For the text-containing cell, return its midpoint in (x, y) coordinate format. 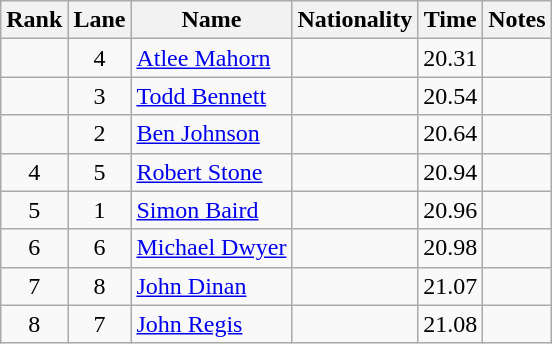
Name (212, 20)
1 (100, 210)
Michael Dwyer (212, 248)
Nationality (355, 20)
20.96 (450, 210)
Atlee Mahorn (212, 58)
Rank (34, 20)
20.64 (450, 134)
John Dinan (212, 286)
3 (100, 96)
20.98 (450, 248)
Lane (100, 20)
Time (450, 20)
21.07 (450, 286)
Todd Bennett (212, 96)
20.54 (450, 96)
John Regis (212, 324)
Robert Stone (212, 172)
Ben Johnson (212, 134)
Notes (517, 20)
21.08 (450, 324)
Simon Baird (212, 210)
20.31 (450, 58)
20.94 (450, 172)
2 (100, 134)
